Locate the cell with the specified text and output its [X, Y] center coordinate. 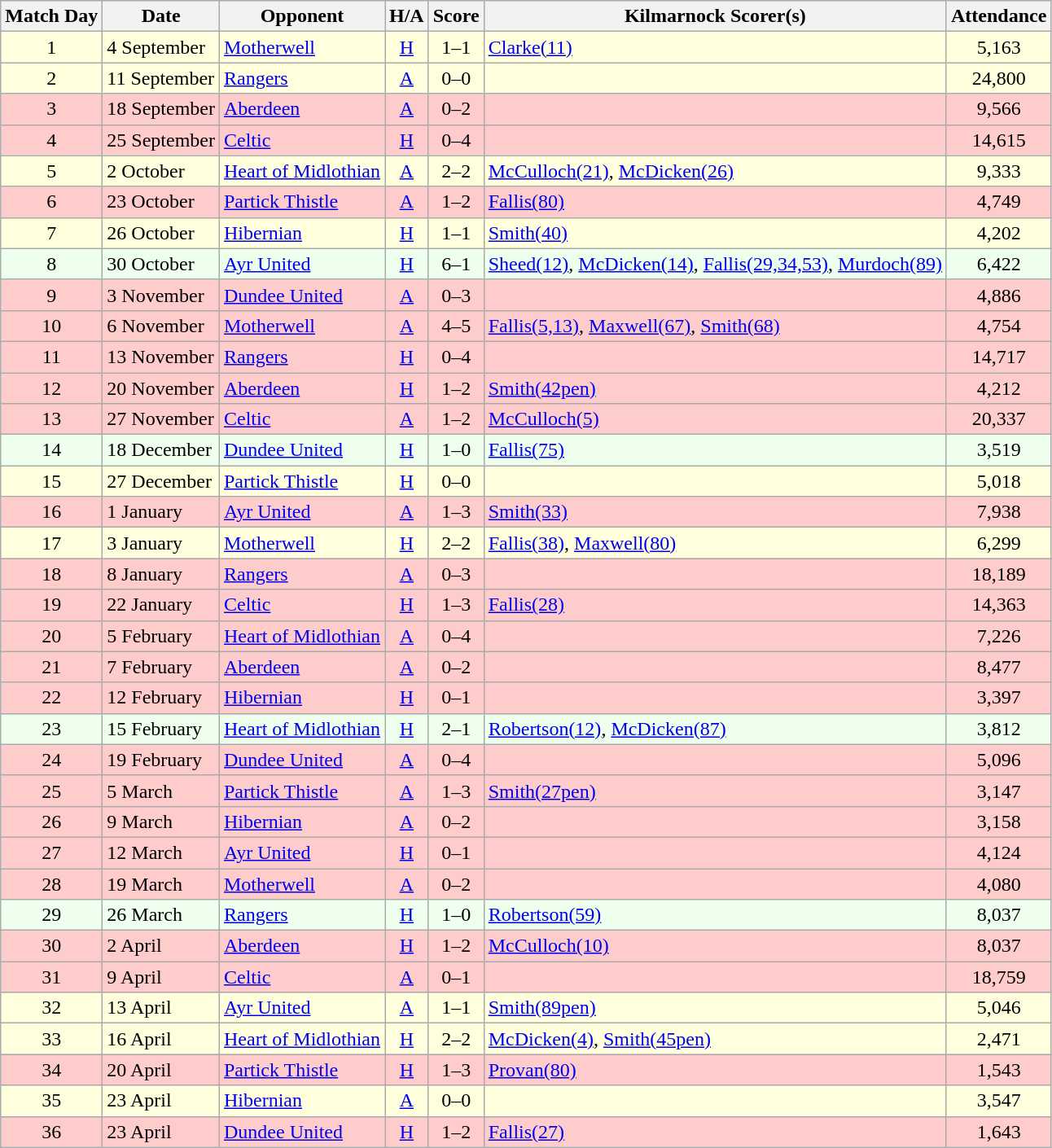
4,886 [998, 295]
7 [52, 233]
16 [52, 512]
14,717 [998, 357]
17 [52, 543]
Fallis(27) [715, 1132]
14,363 [998, 605]
7 February [161, 667]
Kilmarnock Scorer(s) [715, 16]
4–5 [456, 326]
15 [52, 481]
35 [52, 1101]
3,547 [998, 1101]
5,046 [998, 1008]
Opponent [301, 16]
18 [52, 574]
Smith(89pen) [715, 1008]
2–1 [456, 729]
2 October [161, 171]
30 October [161, 264]
1,643 [998, 1132]
24,800 [998, 78]
19 [52, 605]
McCulloch(5) [715, 419]
3 [52, 109]
Fallis(28) [715, 605]
1 [52, 47]
36 [52, 1132]
3 January [161, 543]
McCulloch(10) [715, 946]
Robertson(59) [715, 915]
27 December [161, 481]
6 [52, 202]
4,212 [998, 388]
12 February [161, 698]
24 [52, 760]
2 [52, 78]
Smith(27pen) [715, 791]
5,096 [998, 760]
McDicken(4), Smith(45pen) [715, 1039]
5,163 [998, 47]
Clarke(11) [715, 47]
McCulloch(21), McDicken(26) [715, 171]
Sheed(12), McDicken(14), Fallis(29,34,53), Murdoch(89) [715, 264]
3,397 [998, 698]
20 [52, 636]
16 April [161, 1039]
22 January [161, 605]
30 [52, 946]
20 November [161, 388]
2,471 [998, 1039]
12 [52, 388]
7,938 [998, 512]
26 March [161, 915]
19 March [161, 883]
Smith(33) [715, 512]
4,754 [998, 326]
31 [52, 977]
20,337 [998, 419]
H/A [406, 16]
13 November [161, 357]
Robertson(12), McDicken(87) [715, 729]
33 [52, 1039]
5 February [161, 636]
Attendance [998, 16]
29 [52, 915]
Score [456, 16]
14,615 [998, 140]
34 [52, 1070]
27 [52, 852]
25 September [161, 140]
28 [52, 883]
3,812 [998, 729]
5,018 [998, 481]
5 March [161, 791]
4 September [161, 47]
Fallis(75) [715, 450]
26 [52, 822]
Fallis(38), Maxwell(80) [715, 543]
6 November [161, 326]
Date [161, 16]
11 September [161, 78]
15 February [161, 729]
8 [52, 264]
4,080 [998, 883]
8,477 [998, 667]
4 [52, 140]
4,202 [998, 233]
8 January [161, 574]
23 October [161, 202]
4,124 [998, 852]
3,519 [998, 450]
9 March [161, 822]
9,333 [998, 171]
22 [52, 698]
9 [52, 295]
18,189 [998, 574]
25 [52, 791]
3,147 [998, 791]
14 [52, 450]
18 December [161, 450]
2 April [161, 946]
26 October [161, 233]
18,759 [998, 977]
21 [52, 667]
Provan(80) [715, 1070]
5 [52, 171]
4,749 [998, 202]
Match Day [52, 16]
10 [52, 326]
3,158 [998, 822]
6–1 [456, 264]
18 September [161, 109]
Fallis(5,13), Maxwell(67), Smith(68) [715, 326]
12 March [161, 852]
6,422 [998, 264]
7,226 [998, 636]
13 [52, 419]
32 [52, 1008]
6,299 [998, 543]
13 April [161, 1008]
1,543 [998, 1070]
23 [52, 729]
Fallis(80) [715, 202]
11 [52, 357]
20 April [161, 1070]
Smith(40) [715, 233]
9,566 [998, 109]
27 November [161, 419]
Smith(42pen) [715, 388]
3 November [161, 295]
9 April [161, 977]
19 February [161, 760]
1 January [161, 512]
